From the cell containing the given text, extract its center point as (X, Y) coordinate. 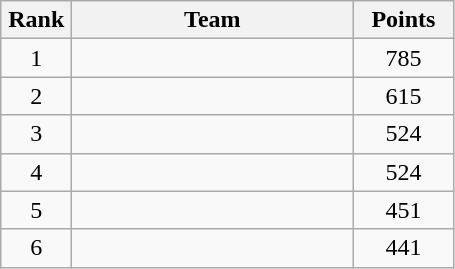
4 (36, 172)
451 (404, 210)
2 (36, 96)
615 (404, 96)
441 (404, 248)
Rank (36, 20)
785 (404, 58)
5 (36, 210)
1 (36, 58)
Team (212, 20)
Points (404, 20)
6 (36, 248)
3 (36, 134)
